Find where the given text appears and provide that cell's center as [X, Y] coordinate. 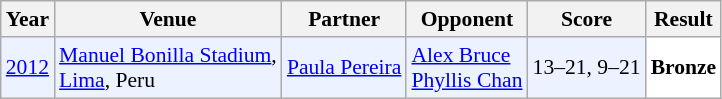
Partner [344, 19]
Alex Bruce Phyllis Chan [466, 68]
Venue [168, 19]
13–21, 9–21 [587, 68]
2012 [28, 68]
Score [587, 19]
Paula Pereira [344, 68]
Bronze [684, 68]
Manuel Bonilla Stadium,Lima, Peru [168, 68]
Year [28, 19]
Result [684, 19]
Opponent [466, 19]
